For the text-containing cell, return its midpoint in (x, y) coordinate format. 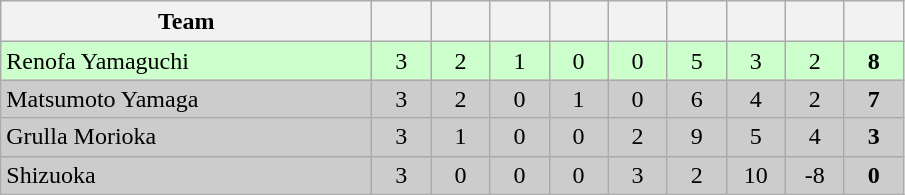
8 (874, 61)
Matsumoto Yamaga (186, 99)
Renofa Yamaguchi (186, 61)
-8 (814, 175)
6 (696, 99)
Shizuoka (186, 175)
Team (186, 22)
Grulla Morioka (186, 137)
10 (756, 175)
7 (874, 99)
9 (696, 137)
